Scan for the cell matching the given text and deliver its [X, Y] coordinate at center. 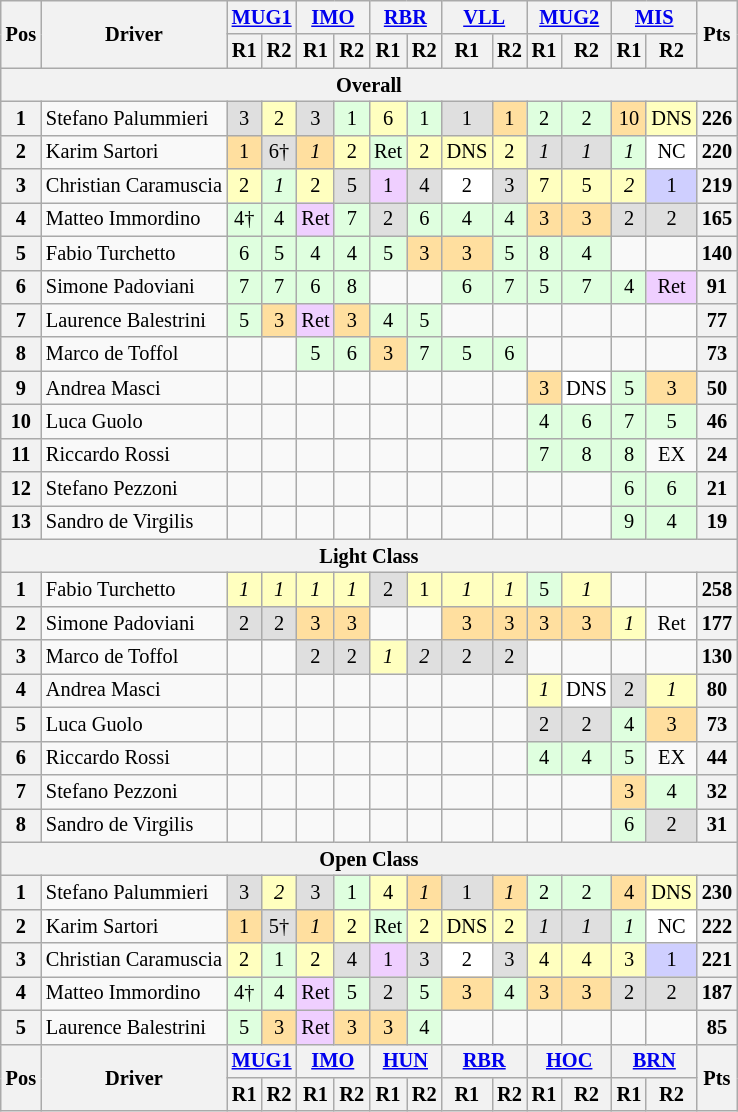
221 [717, 960]
226 [717, 118]
HOC [570, 1061]
91 [717, 287]
MIS [654, 17]
258 [717, 589]
50 [717, 388]
12 [21, 489]
24 [717, 455]
VLL [484, 17]
11 [21, 455]
165 [717, 219]
220 [717, 152]
13 [21, 522]
31 [717, 825]
MUG2 [570, 17]
140 [717, 253]
85 [717, 1027]
Overall [369, 85]
6† [280, 152]
Light Class [369, 556]
77 [717, 320]
80 [717, 690]
BRN [654, 1061]
32 [717, 791]
19 [717, 522]
130 [717, 657]
187 [717, 993]
HUN [406, 1061]
222 [717, 926]
177 [717, 623]
Open Class [369, 859]
44 [717, 758]
46 [717, 421]
230 [717, 892]
21 [717, 489]
5† [280, 926]
219 [717, 186]
